Search for the cell housing the specified text and yield its (X, Y) center coordinate. 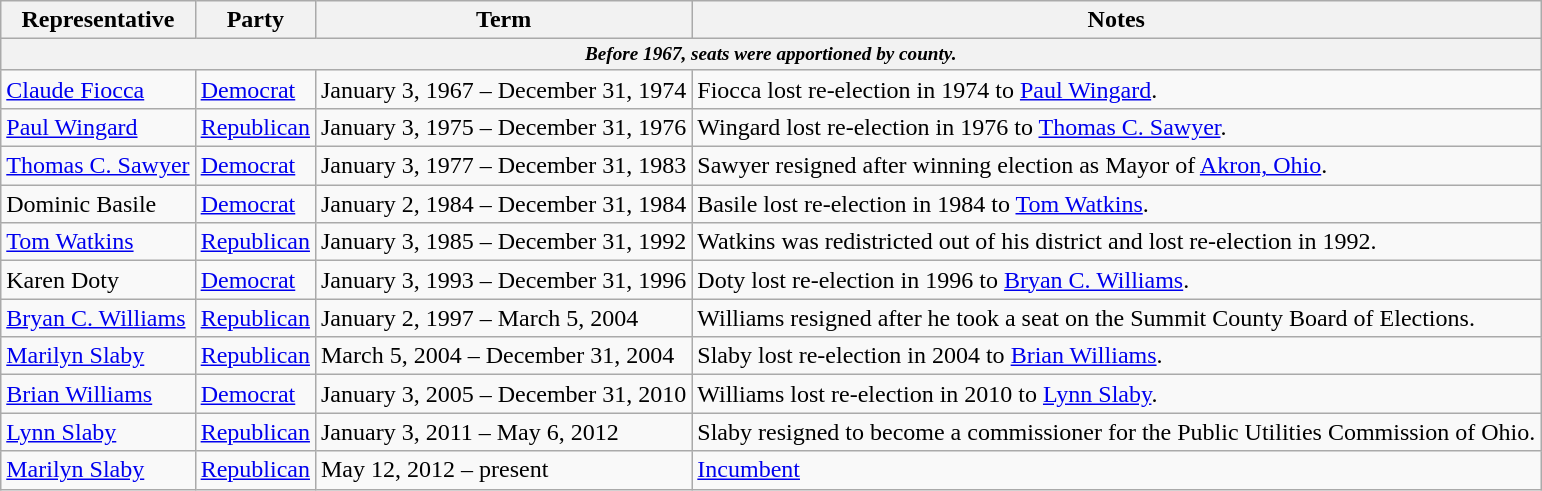
Before 1967, seats were apportioned by county. (771, 55)
January 2, 1997 – March 5, 2004 (503, 318)
Paul Wingard (98, 128)
Lynn Slaby (98, 432)
Term (503, 20)
Wingard lost re-election in 1976 to Thomas C. Sawyer. (1116, 128)
Fiocca lost re-election in 1974 to Paul Wingard. (1116, 89)
Notes (1116, 20)
January 3, 1985 – December 31, 1992 (503, 242)
Bryan C. Williams (98, 318)
January 2, 1984 – December 31, 1984 (503, 204)
Sawyer resigned after winning election as Mayor of Akron, Ohio. (1116, 166)
Karen Doty (98, 280)
January 3, 1975 – December 31, 1976 (503, 128)
Williams lost re-election in 2010 to Lynn Slaby. (1116, 394)
Incumbent (1116, 470)
Tom Watkins (98, 242)
March 5, 2004 – December 31, 2004 (503, 356)
January 3, 2005 – December 31, 2010 (503, 394)
Claude Fiocca (98, 89)
January 3, 1977 – December 31, 1983 (503, 166)
Representative (98, 20)
Doty lost re-election in 1996 to Bryan C. Williams. (1116, 280)
Slaby lost re-election in 2004 to Brian Williams. (1116, 356)
January 3, 1967 – December 31, 1974 (503, 89)
Brian Williams (98, 394)
May 12, 2012 – present (503, 470)
Basile lost re-election in 1984 to Tom Watkins. (1116, 204)
Party (255, 20)
Slaby resigned to become a commissioner for the Public Utilities Commission of Ohio. (1116, 432)
Thomas C. Sawyer (98, 166)
January 3, 2011 – May 6, 2012 (503, 432)
January 3, 1993 – December 31, 1996 (503, 280)
Watkins was redistricted out of his district and lost re-election in 1992. (1116, 242)
Dominic Basile (98, 204)
Williams resigned after he took a seat on the Summit County Board of Elections. (1116, 318)
